Scan for the cell matching the given text and deliver its (X, Y) coordinate at center. 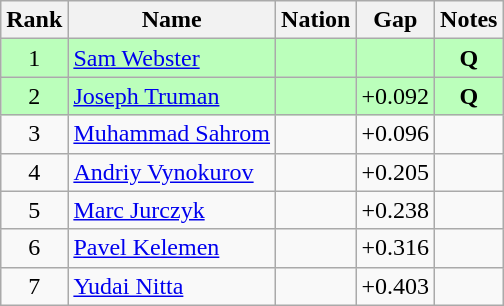
+0.238 (396, 210)
Yudai Nitta (172, 286)
Marc Jurczyk (172, 210)
4 (34, 172)
6 (34, 248)
Joseph Truman (172, 96)
2 (34, 96)
7 (34, 286)
Andriy Vynokurov (172, 172)
Sam Webster (172, 58)
3 (34, 134)
+0.092 (396, 96)
+0.205 (396, 172)
Notes (469, 20)
5 (34, 210)
+0.316 (396, 248)
1 (34, 58)
Nation (316, 20)
Name (172, 20)
Rank (34, 20)
+0.096 (396, 134)
Pavel Kelemen (172, 248)
+0.403 (396, 286)
Muhammad Sahrom (172, 134)
Gap (396, 20)
